Return the [x, y] coordinate for the center point of the cell that contains the specified text.  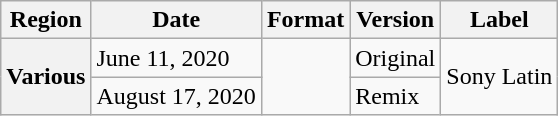
Original [396, 58]
Sony Latin [500, 77]
Label [500, 20]
Region [46, 20]
August 17, 2020 [176, 96]
Remix [396, 96]
Format [305, 20]
June 11, 2020 [176, 58]
Date [176, 20]
Version [396, 20]
Various [46, 77]
